Find where the given text appears and provide that cell's center as [X, Y] coordinate. 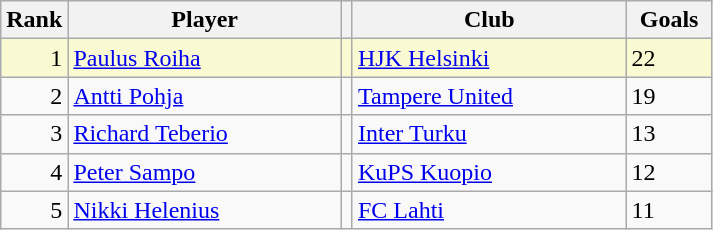
12 [669, 172]
Inter Turku [489, 134]
Player [205, 20]
Antti Pohja [205, 96]
FC Lahti [489, 210]
Nikki Helenius [205, 210]
Peter Sampo [205, 172]
2 [34, 96]
Richard Teberio [205, 134]
11 [669, 210]
Club [489, 20]
4 [34, 172]
Tampere United [489, 96]
5 [34, 210]
KuPS Kuopio [489, 172]
19 [669, 96]
13 [669, 134]
22 [669, 58]
3 [34, 134]
Goals [669, 20]
1 [34, 58]
Rank [34, 20]
Paulus Roiha [205, 58]
HJK Helsinki [489, 58]
